Capture the cell that displays the provided text and extract its (x, y) central coordinate. 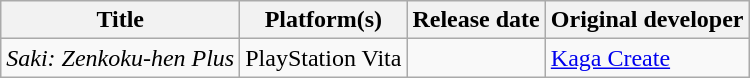
Release date (476, 20)
Platform(s) (324, 20)
Title (120, 20)
PlayStation Vita (324, 58)
Saki: Zenkoku-hen Plus (120, 58)
Kaga Create (647, 58)
Original developer (647, 20)
